Scan for the cell matching the given text and deliver its [X, Y] coordinate at center. 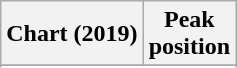
Chart (2019) [72, 34]
Peakposition [189, 34]
